For the text-containing cell, return its midpoint in [x, y] coordinate format. 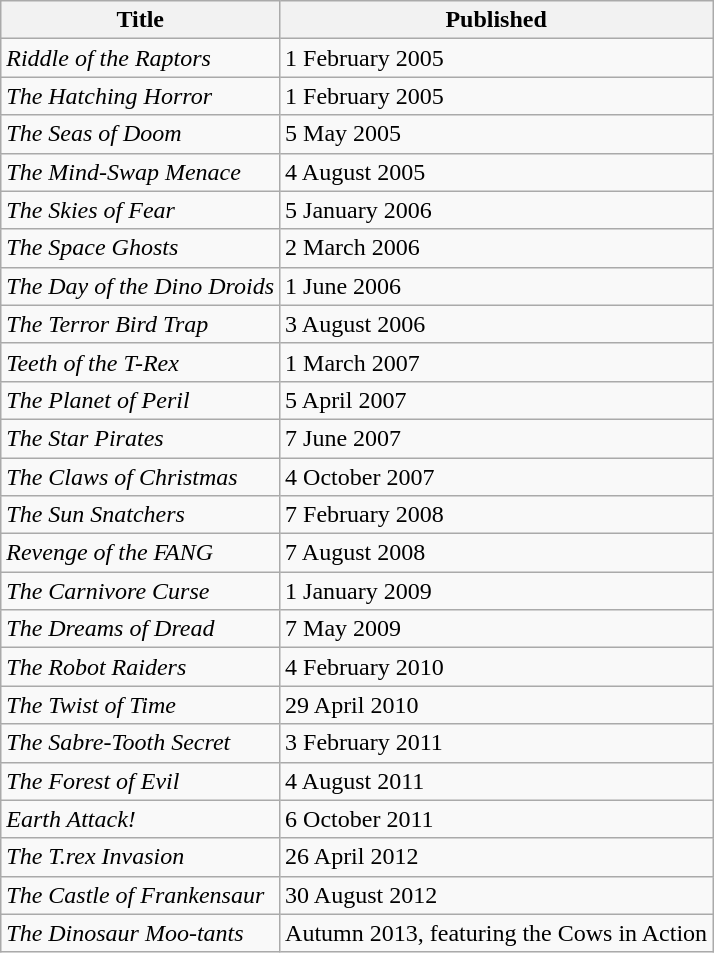
The Claws of Christmas [140, 477]
5 January 2006 [496, 210]
5 April 2007 [496, 400]
3 February 2011 [496, 743]
Autumn 2013, featuring the Cows in Action [496, 933]
The Space Ghosts [140, 248]
4 August 2005 [496, 172]
1 June 2006 [496, 286]
The Sun Snatchers [140, 515]
The Terror Bird Trap [140, 324]
The Robot Raiders [140, 667]
The Forest of Evil [140, 781]
The T.rex Invasion [140, 857]
The Twist of Time [140, 705]
4 February 2010 [496, 667]
Title [140, 20]
The Dinosaur Moo-tants [140, 933]
5 May 2005 [496, 134]
Earth Attack! [140, 819]
7 August 2008 [496, 553]
Teeth of the T-Rex [140, 362]
The Seas of Doom [140, 134]
The Mind-Swap Menace [140, 172]
Published [496, 20]
The Sabre-Tooth Secret [140, 743]
The Skies of Fear [140, 210]
6 October 2011 [496, 819]
The Day of the Dino Droids [140, 286]
4 October 2007 [496, 477]
30 August 2012 [496, 895]
7 February 2008 [496, 515]
The Planet of Peril [140, 400]
2 March 2006 [496, 248]
4 August 2011 [496, 781]
26 April 2012 [496, 857]
The Castle of Frankensaur [140, 895]
Riddle of the Raptors [140, 58]
The Star Pirates [140, 438]
The Hatching Horror [140, 96]
7 June 2007 [496, 438]
Revenge of the FANG [140, 553]
3 August 2006 [496, 324]
29 April 2010 [496, 705]
The Carnivore Curse [140, 591]
1 March 2007 [496, 362]
7 May 2009 [496, 629]
The Dreams of Dread [140, 629]
1 January 2009 [496, 591]
